Pinpoint the cell where the given text exists, returning its (X, Y) midpoint coordinate. 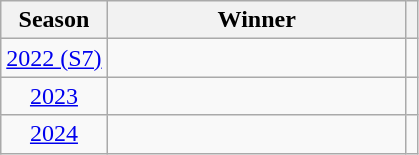
2022 (S7) (54, 58)
2023 (54, 96)
2024 (54, 134)
Season (54, 20)
Winner (256, 20)
